Identify which cell holds the provided text, then report its [X, Y] central coordinate. 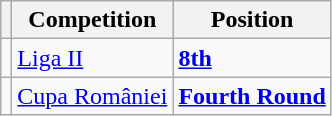
8th [252, 58]
Liga II [92, 58]
Competition [92, 20]
Cupa României [92, 96]
Fourth Round [252, 96]
Position [252, 20]
